Scan for the cell matching the given text and deliver its (x, y) coordinate at center. 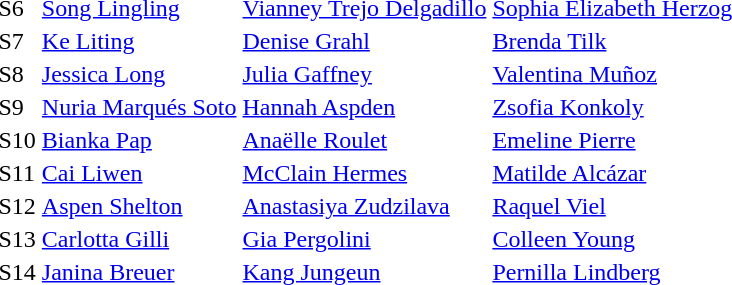
Julia Gaffney (364, 74)
Ke Liting (139, 41)
Anastasiya Zudzilava (364, 206)
Hannah Aspden (364, 107)
Bianka Pap (139, 140)
Nuria Marqués Soto (139, 107)
Gia Pergolini (364, 239)
Cai Liwen (139, 173)
Denise Grahl (364, 41)
Aspen Shelton (139, 206)
Jessica Long (139, 74)
Anaëlle Roulet (364, 140)
McClain Hermes (364, 173)
Carlotta Gilli (139, 239)
